Detect which cell encompasses the target text, then output its [X, Y] center coordinate. 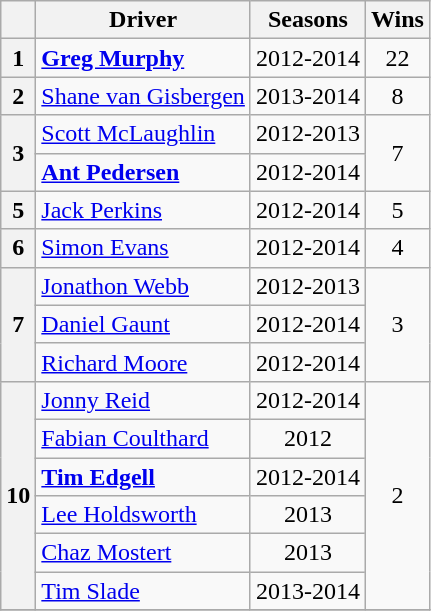
Fabian Coulthard [144, 438]
Richard Moore [144, 362]
Tim Slade [144, 591]
Simon Evans [144, 248]
8 [397, 96]
Jonathon Webb [144, 286]
6 [18, 248]
Daniel Gaunt [144, 324]
22 [397, 58]
1 [18, 58]
Ant Pedersen [144, 172]
4 [397, 248]
Jonny Reid [144, 400]
Scott McLaughlin [144, 134]
Seasons [308, 20]
Driver [144, 20]
Shane van Gisbergen [144, 96]
Lee Holdsworth [144, 515]
Wins [397, 20]
2012 [308, 438]
Jack Perkins [144, 210]
Greg Murphy [144, 58]
Chaz Mostert [144, 553]
10 [18, 495]
Tim Edgell [144, 477]
